Output the (X, Y) coordinate of the center of the cell containing the given text.  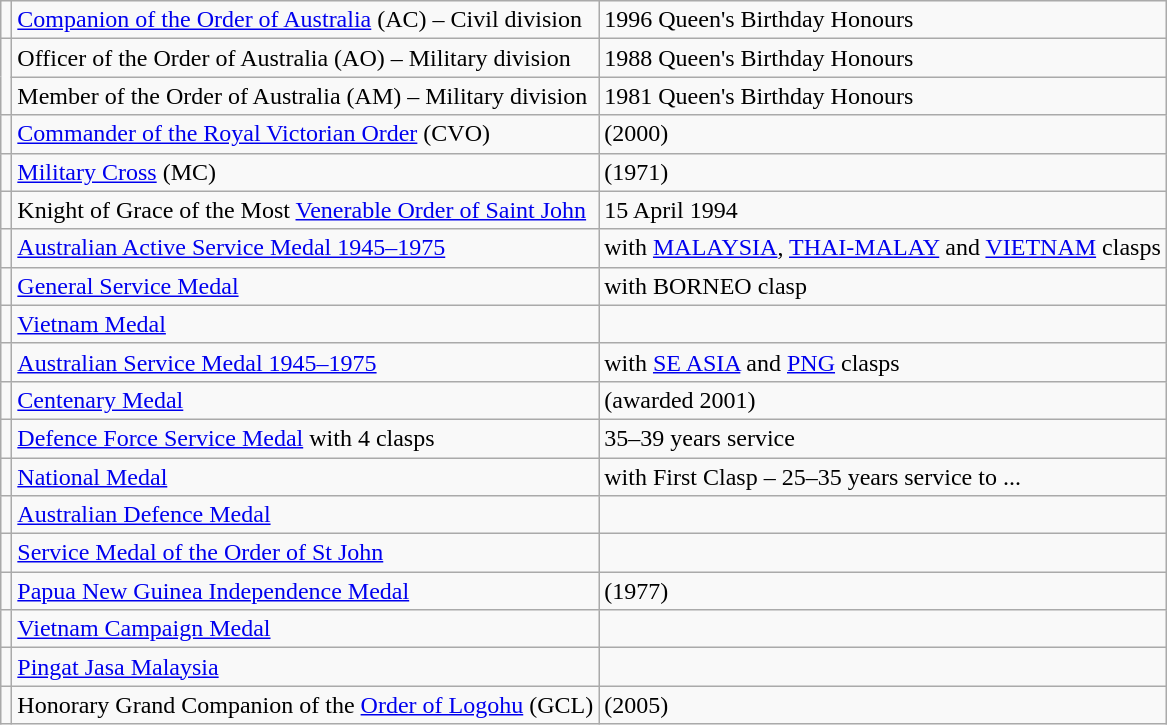
Papua New Guinea Independence Medal (306, 591)
Knight of Grace of the Most Venerable Order of Saint John (306, 210)
(1971) (883, 172)
(1977) (883, 591)
with First Clasp – 25–35 years service to ... (883, 477)
Member of the Order of Australia (AM) – Military division (306, 96)
Companion of the Order of Australia (AC) – Civil division (306, 20)
Military Cross (MC) (306, 172)
Centenary Medal (306, 400)
Pingat Jasa Malaysia (306, 667)
Vietnam Campaign Medal (306, 629)
Defence Force Service Medal with 4 clasps (306, 438)
1996 Queen's Birthday Honours (883, 20)
1981 Queen's Birthday Honours (883, 96)
with MALAYSIA, THAI-MALAY and VIETNAM clasps (883, 248)
Australian Service Medal 1945–1975 (306, 362)
15 April 1994 (883, 210)
(2000) (883, 134)
with BORNEO clasp (883, 286)
Vietnam Medal (306, 324)
National Medal (306, 477)
Australian Defence Medal (306, 515)
(awarded 2001) (883, 400)
Commander of the Royal Victorian Order (CVO) (306, 134)
Officer of the Order of Australia (AO) – Military division (306, 58)
Australian Active Service Medal 1945–1975 (306, 248)
with SE ASIA and PNG clasps (883, 362)
General Service Medal (306, 286)
1988 Queen's Birthday Honours (883, 58)
(2005) (883, 705)
Honorary Grand Companion of the Order of Logohu (GCL) (306, 705)
Service Medal of the Order of St John (306, 553)
35–39 years service (883, 438)
